Detect which cell encompasses the target text, then output its (X, Y) center coordinate. 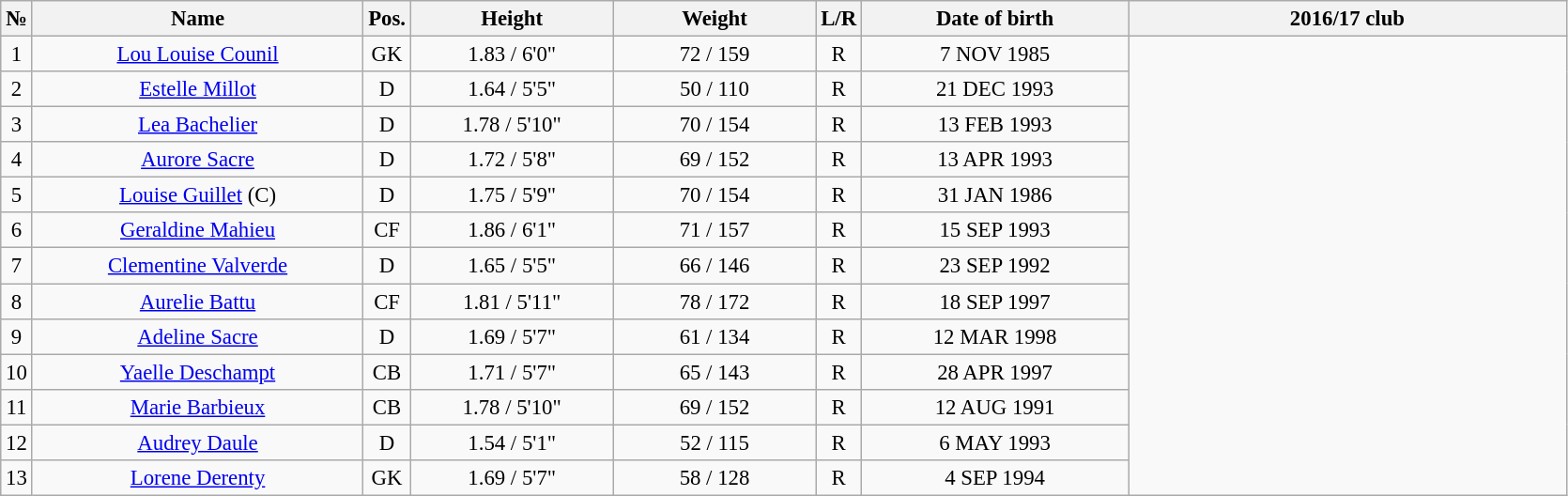
10 (17, 372)
1.54 / 5'1" (512, 442)
Name (197, 19)
1.81 / 5'11" (512, 302)
1 (17, 54)
Aurore Sacre (197, 160)
6 MAY 1993 (994, 442)
13 APR 1993 (994, 160)
Louise Guillet (C) (197, 195)
18 SEP 1997 (994, 302)
11 (17, 407)
6 (17, 230)
9 (17, 336)
1.72 / 5'8" (512, 160)
Clementine Valverde (197, 266)
31 JAN 1986 (994, 195)
Geraldine Mahieu (197, 230)
12 (17, 442)
1.71 / 5'7" (512, 372)
Weight (715, 19)
2016/17 club (1348, 19)
65 / 143 (715, 372)
52 / 115 (715, 442)
66 / 146 (715, 266)
Adeline Sacre (197, 336)
4 (17, 160)
4 SEP 1994 (994, 478)
58 / 128 (715, 478)
21 DEC 1993 (994, 89)
Date of birth (994, 19)
Height (512, 19)
13 FEB 1993 (994, 125)
Pos. (387, 19)
7 NOV 1985 (994, 54)
15 SEP 1993 (994, 230)
50 / 110 (715, 89)
№ (17, 19)
7 (17, 266)
1.75 / 5'9" (512, 195)
Aurelie Battu (197, 302)
13 (17, 478)
Lou Louise Counil (197, 54)
Yaelle Deschampt (197, 372)
Estelle Millot (197, 89)
3 (17, 125)
Lea Bachelier (197, 125)
2 (17, 89)
72 / 159 (715, 54)
L/R (839, 19)
78 / 172 (715, 302)
1.64 / 5'5" (512, 89)
8 (17, 302)
1.65 / 5'5" (512, 266)
71 / 157 (715, 230)
Audrey Daule (197, 442)
12 MAR 1998 (994, 336)
Marie Barbieux (197, 407)
61 / 134 (715, 336)
12 AUG 1991 (994, 407)
Lorene Derenty (197, 478)
5 (17, 195)
1.83 / 6'0" (512, 54)
1.86 / 6'1" (512, 230)
23 SEP 1992 (994, 266)
28 APR 1997 (994, 372)
